Provide the [x, y] coordinate of the cell's center where the given text is located.  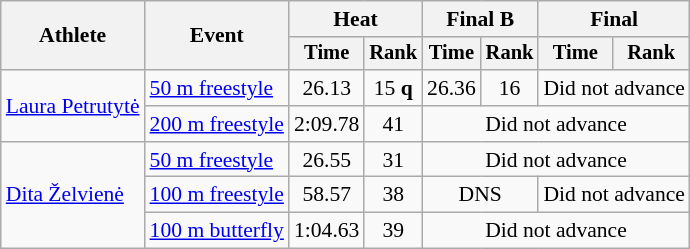
Heat [356, 19]
DNS [480, 195]
26.13 [326, 88]
15 q [393, 88]
Event [217, 36]
2:09.78 [326, 124]
41 [393, 124]
100 m freestyle [217, 195]
58.57 [326, 195]
Final B [480, 19]
26.55 [326, 160]
16 [510, 88]
38 [393, 195]
Laura Petrutytė [73, 106]
26.36 [452, 88]
31 [393, 160]
200 m freestyle [217, 124]
39 [393, 231]
100 m butterfly [217, 231]
Dita Želvienė [73, 196]
1:04.63 [326, 231]
Athlete [73, 36]
Final [614, 19]
